Return the [x, y] coordinate for the center point of the cell that contains the specified text.  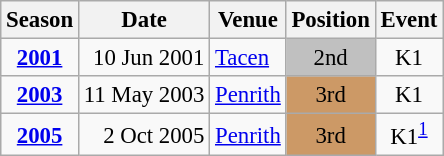
11 May 2003 [144, 95]
2005 [40, 135]
Date [144, 20]
K11 [409, 135]
Venue [248, 20]
2001 [40, 58]
10 Jun 2001 [144, 58]
Event [409, 20]
Position [330, 20]
2003 [40, 95]
Season [40, 20]
Tacen [248, 58]
2 Oct 2005 [144, 135]
2nd [330, 58]
